Provide the [X, Y] coordinate of the cell's center where the given text is located.  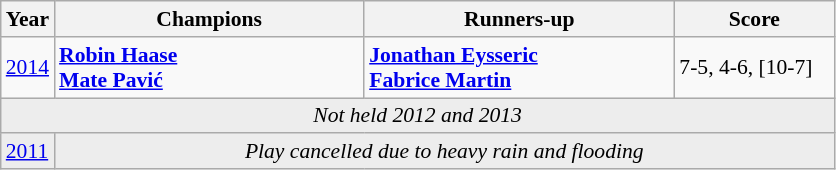
Score [754, 19]
Play cancelled due to heavy rain and flooding [444, 152]
2014 [28, 68]
Runners-up [519, 19]
Not held 2012 and 2013 [418, 116]
Robin Haase Mate Pavić [209, 68]
7-5, 4-6, [10-7] [754, 68]
Year [28, 19]
Jonathan Eysseric Fabrice Martin [519, 68]
2011 [28, 152]
Champions [209, 19]
